Return the [X, Y] coordinate for the center point of the cell that contains the specified text.  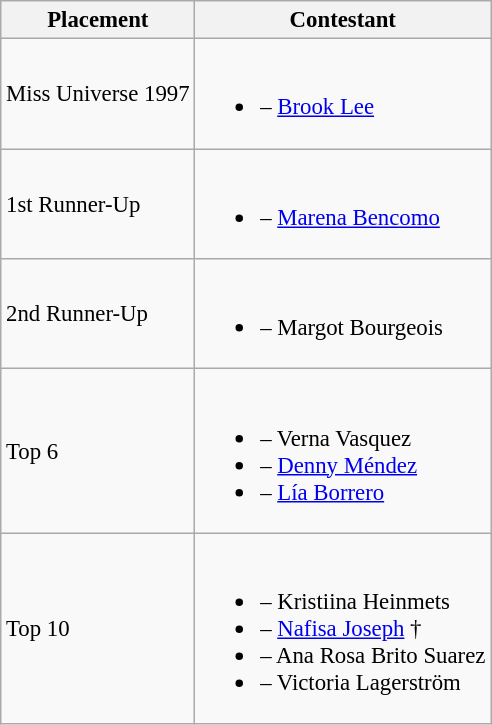
– Margot Bourgeois [343, 314]
– Kristiina Heinmets – Nafisa Joseph † – Ana Rosa Brito Suarez – Victoria Lagerström [343, 628]
– Marena Bencomo [343, 204]
Placement [98, 20]
– Verna Vasquez – Denny Méndez – Lía Borrero [343, 451]
1st Runner-Up [98, 204]
Miss Universe 1997 [98, 94]
2nd Runner-Up [98, 314]
Top 6 [98, 451]
– Brook Lee [343, 94]
Top 10 [98, 628]
Contestant [343, 20]
